From the cell containing the given text, extract its center point as (X, Y) coordinate. 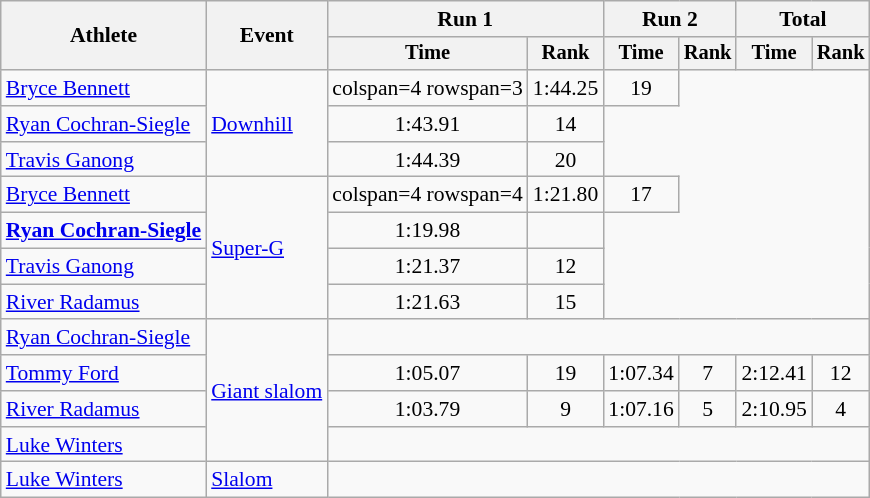
20 (566, 160)
7 (708, 373)
Run 2 (670, 19)
1:44.25 (566, 88)
1:43.91 (428, 124)
Slalom (266, 480)
1:21.80 (566, 195)
Tommy Ford (104, 373)
Event (266, 36)
Run 1 (465, 19)
4 (841, 409)
1:07.34 (640, 373)
2:12.41 (774, 373)
1:05.07 (428, 373)
1:03.79 (428, 409)
Downhill (266, 124)
1:19.98 (428, 231)
5 (708, 409)
1:07.16 (640, 409)
1:21.37 (428, 267)
colspan=4 rowspan=4 (428, 195)
9 (566, 409)
15 (566, 302)
Total (802, 19)
Giant slalom (266, 391)
Super-G (266, 248)
17 (640, 195)
1:44.39 (428, 160)
14 (566, 124)
1:21.63 (428, 302)
colspan=4 rowspan=3 (428, 88)
Athlete (104, 36)
2:10.95 (774, 409)
